Locate the cell with the specified text and output its (x, y) center coordinate. 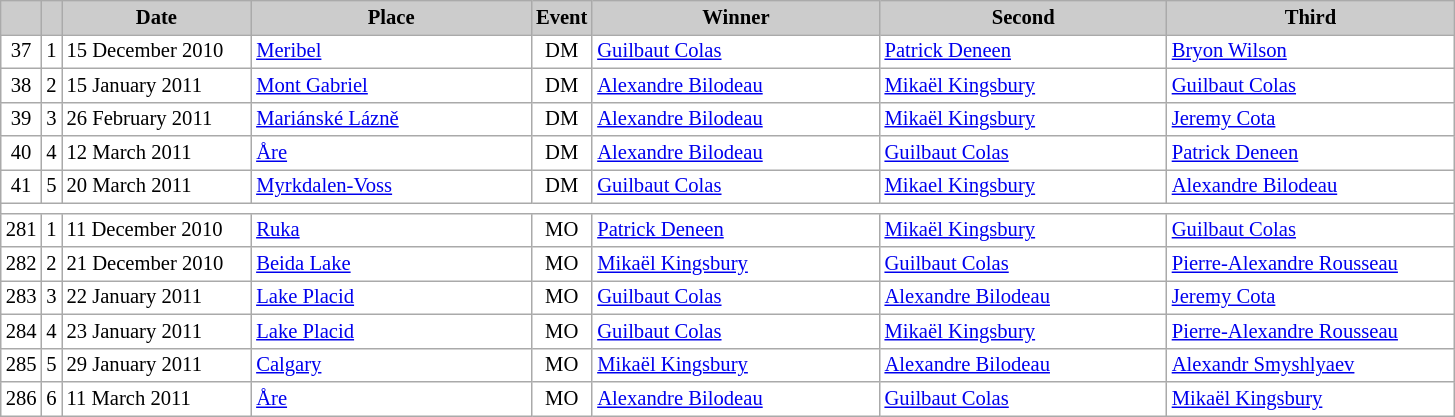
Mikael Kingsbury (1024, 186)
11 March 2011 (157, 399)
Meribel (391, 51)
23 January 2011 (157, 331)
284 (22, 331)
38 (22, 85)
283 (22, 297)
6 (51, 399)
Mont Gabriel (391, 85)
Alexandr Smyshlyaev (1310, 365)
Bryon Wilson (1310, 51)
Calgary (391, 365)
41 (22, 186)
282 (22, 263)
Ruka (391, 230)
11 December 2010 (157, 230)
37 (22, 51)
285 (22, 365)
29 January 2011 (157, 365)
15 December 2010 (157, 51)
Myrkdalen-Voss (391, 186)
Third (1310, 17)
22 January 2011 (157, 297)
Winner (736, 17)
40 (22, 153)
Date (157, 17)
15 January 2011 (157, 85)
39 (22, 119)
20 March 2011 (157, 186)
12 March 2011 (157, 153)
Mariánské Lázně (391, 119)
281 (22, 230)
Beida Lake (391, 263)
Place (391, 17)
26 February 2011 (157, 119)
21 December 2010 (157, 263)
Event (562, 17)
286 (22, 399)
Second (1024, 17)
